Output the [X, Y] coordinate of the center of the cell containing the given text.  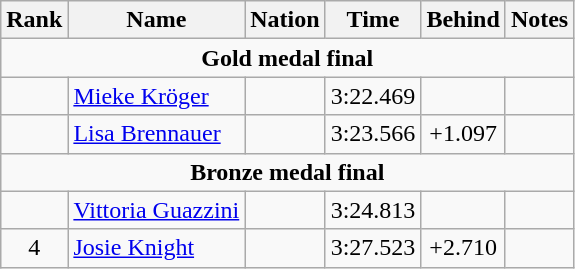
Rank [34, 20]
Name [156, 20]
+1.097 [463, 134]
4 [34, 248]
Nation [285, 20]
Notes [539, 20]
Behind [463, 20]
Gold medal final [288, 58]
Josie Knight [156, 248]
3:22.469 [373, 96]
Time [373, 20]
Mieke Kröger [156, 96]
Vittoria Guazzini [156, 210]
3:27.523 [373, 248]
Lisa Brennauer [156, 134]
3:24.813 [373, 210]
Bronze medal final [288, 172]
+2.710 [463, 248]
3:23.566 [373, 134]
